Return the (x, y) coordinate for the center point of the cell that contains the specified text.  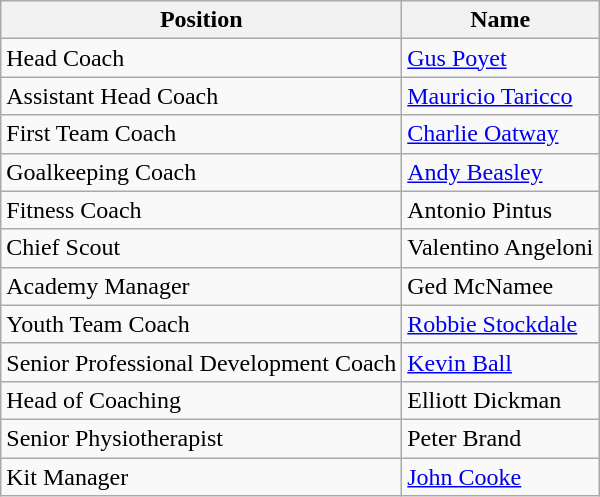
John Cooke (500, 477)
Kevin Ball (500, 362)
Kit Manager (202, 477)
Valentino Angeloni (500, 248)
Name (500, 20)
Fitness Coach (202, 210)
Andy Beasley (500, 172)
Head Coach (202, 58)
Mauricio Taricco (500, 96)
Antonio Pintus (500, 210)
Head of Coaching (202, 400)
Goalkeeping Coach (202, 172)
Charlie Oatway (500, 134)
Robbie Stockdale (500, 324)
First Team Coach (202, 134)
Senior Physiotherapist (202, 438)
Peter Brand (500, 438)
Position (202, 20)
Youth Team Coach (202, 324)
Ged McNamee (500, 286)
Gus Poyet (500, 58)
Chief Scout (202, 248)
Assistant Head Coach (202, 96)
Elliott Dickman (500, 400)
Academy Manager (202, 286)
Senior Professional Development Coach (202, 362)
